Find where the given text appears and provide that cell's center as (x, y) coordinate. 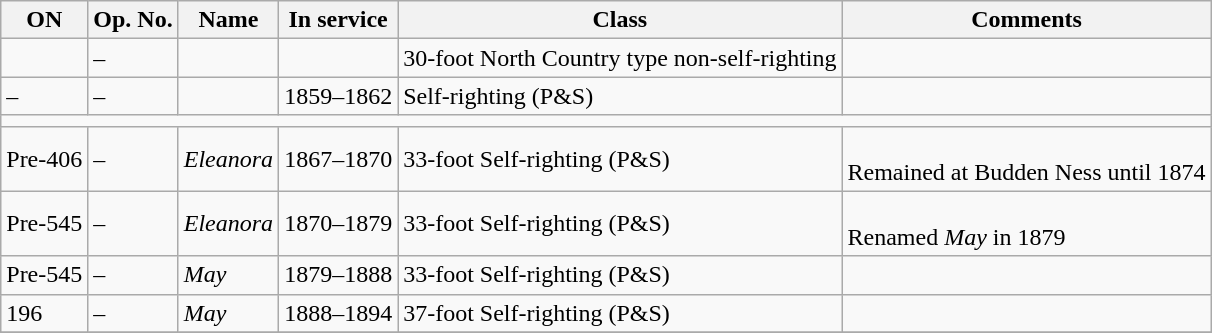
Op. No. (133, 20)
1870–1879 (338, 224)
Class (620, 20)
Pre-406 (44, 158)
1879–1888 (338, 275)
Comments (1026, 20)
196 (44, 313)
37-foot Self-righting (P&S) (620, 313)
Name (228, 20)
In service (338, 20)
Remained at Budden Ness until 1874 (1026, 158)
30-foot North Country type non-self-righting (620, 58)
1867–1870 (338, 158)
Self-righting (P&S) (620, 96)
Renamed May in 1879 (1026, 224)
1888–1894 (338, 313)
1859–1862 (338, 96)
ON (44, 20)
